Identify which cell holds the provided text, then report its [x, y] central coordinate. 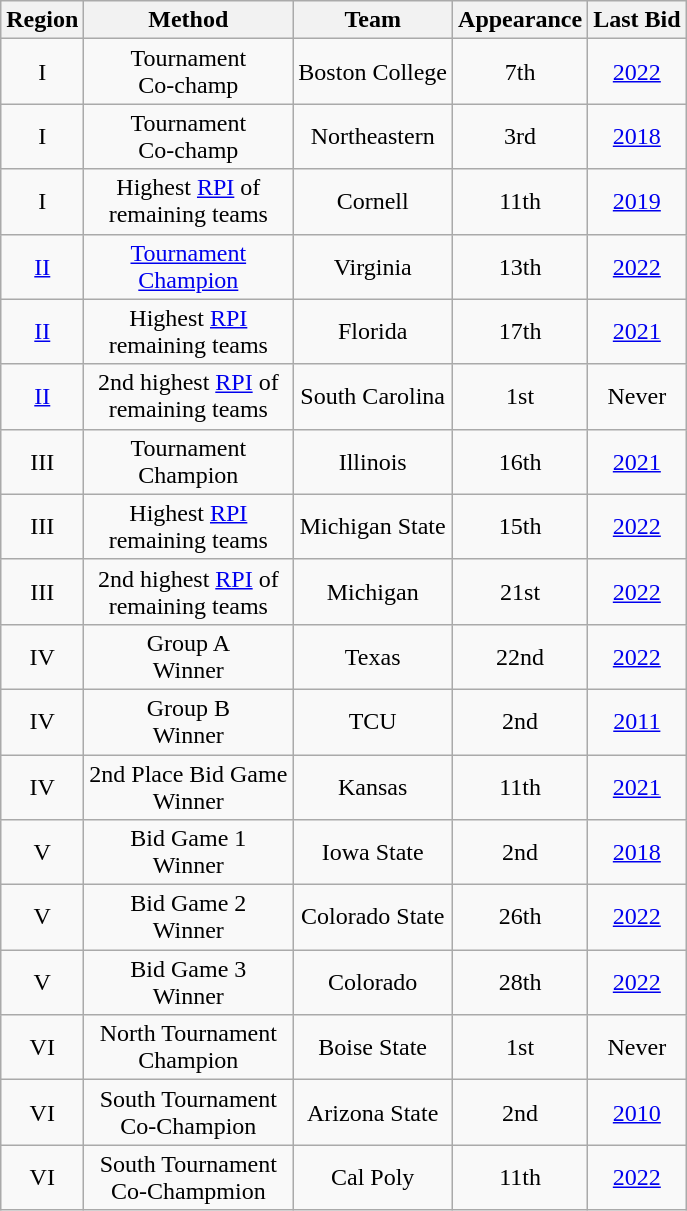
Illinois [373, 462]
Highest RPIremaining teams [188, 332]
Boston College [373, 72]
South Carolina [373, 396]
TCU [373, 722]
Bid Game 1Winner [188, 852]
Cornell [373, 202]
Northeastern [373, 136]
7th [520, 72]
Virginia [373, 266]
Michigan [373, 592]
28th [520, 982]
Group BWinner [188, 722]
26th [520, 918]
13th [520, 266]
Team [373, 20]
Bid Game 2Winner [188, 918]
Bid Game 3Winner [188, 982]
Highest RPI ofremaining teams [188, 202]
Colorado State [373, 918]
2011 [637, 722]
Iowa State [373, 852]
Region [42, 20]
2nd highest RPI ofremaining teams [188, 592]
2nd Place Bid GameWinner [188, 786]
17th [520, 332]
Kansas [373, 786]
Arizona State [373, 1112]
Florida [373, 332]
Group AWinner [188, 656]
Method [188, 20]
15th [520, 526]
Michigan State [373, 526]
North TournamentChampion [188, 1048]
Colorado [373, 982]
2019 [637, 202]
South TournamentCo-Champmion [188, 1178]
Last Bid [637, 20]
22nd [520, 656]
3rd [520, 136]
21st [520, 592]
Texas [373, 656]
Highest RPI remaining teams [188, 526]
2nd highest RPI of remaining teams [188, 396]
2010 [637, 1112]
South TournamentCo-Champion [188, 1112]
Cal Poly [373, 1178]
Appearance [520, 20]
Boise State [373, 1048]
16th [520, 462]
